Scan for the cell matching the given text and deliver its [x, y] coordinate at center. 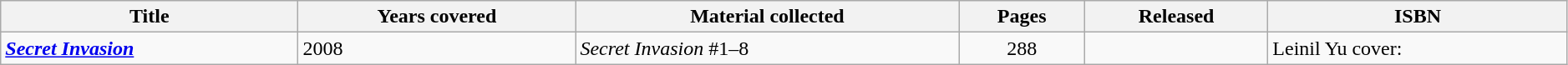
Leinil Yu cover: [1418, 48]
Secret Invasion [150, 48]
Secret Invasion #1–8 [767, 48]
Title [150, 17]
Released [1176, 17]
2008 [437, 48]
288 [1022, 48]
Years covered [437, 17]
Material collected [767, 17]
ISBN [1418, 17]
Pages [1022, 17]
